Provide the (x, y) coordinate of the cell's center where the given text is located.  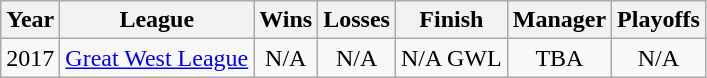
League (157, 20)
Great West League (157, 58)
Finish (451, 20)
TBA (559, 58)
N/A GWL (451, 58)
Wins (286, 20)
Playoffs (659, 20)
Year (30, 20)
Manager (559, 20)
Losses (357, 20)
2017 (30, 58)
